Pinpoint the cell where the given text exists, returning its (x, y) midpoint coordinate. 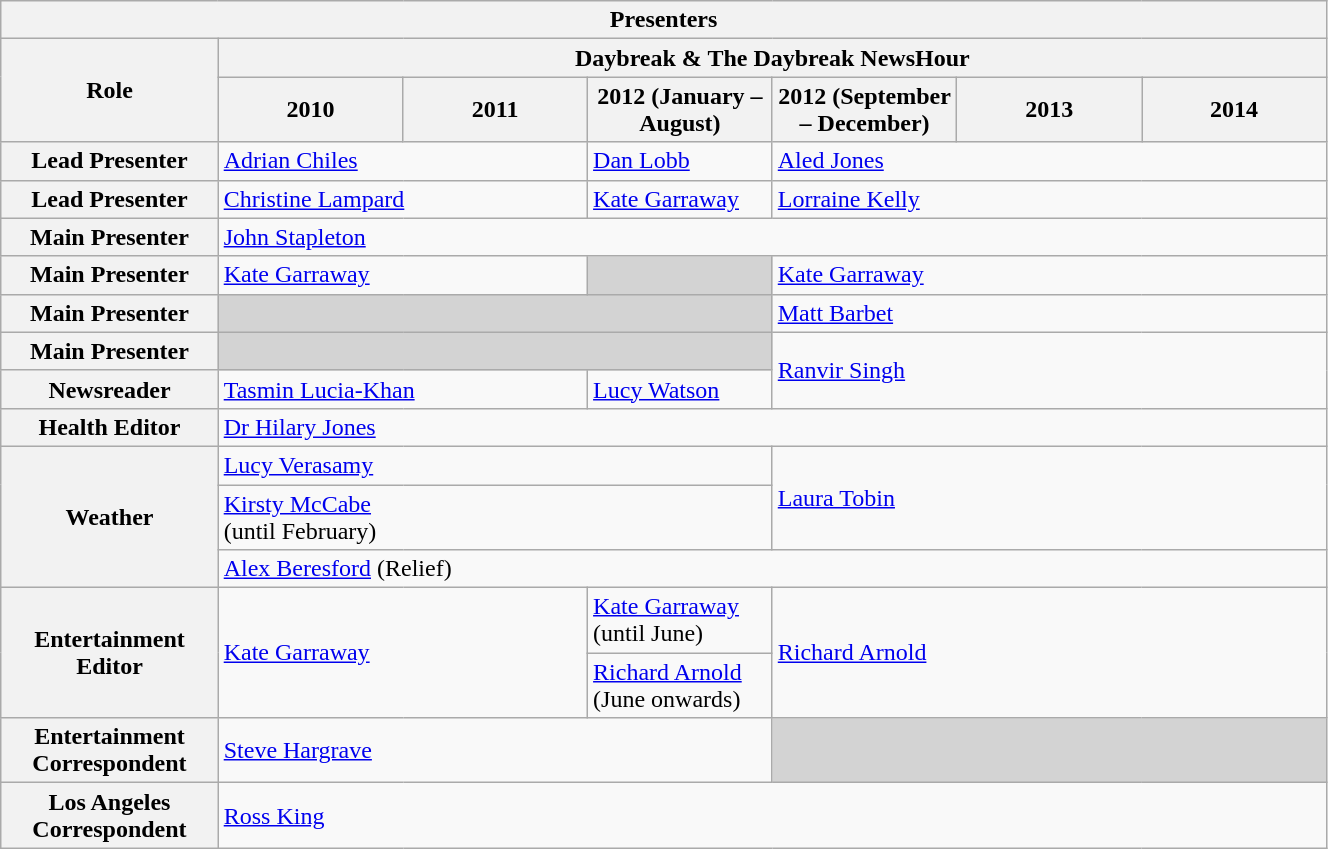
Ranvir Singh (1049, 370)
Lucy Verasamy (495, 465)
Dr Hilary Jones (772, 427)
Lucy Watson (680, 389)
Kate Garraway(until June) (680, 620)
2012 (September – December) (864, 110)
Richard Arnold(June onwards) (680, 686)
Christine Lampard (402, 199)
Adrian Chiles (402, 161)
Health Editor (110, 427)
2010 (310, 110)
Dan Lobb (680, 161)
Daybreak & The Daybreak NewsHour (772, 58)
2013 (1050, 110)
Role (110, 90)
Weather (110, 516)
2012 (January – August) (680, 110)
Entertainment Correspondent (110, 750)
Tasmin Lucia-Khan (402, 389)
2011 (496, 110)
Ross King (772, 816)
Los Angeles Correspondent (110, 816)
Presenters (664, 20)
Richard Arnold (1049, 653)
2014 (1234, 110)
Entertainment Editor (110, 653)
Laura Tobin (1049, 498)
John Stapleton (772, 237)
Aled Jones (1049, 161)
Matt Barbet (1049, 313)
Steve Hargrave (495, 750)
Kirsty McCabe(until February) (495, 516)
Alex Beresford (Relief) (772, 569)
Lorraine Kelly (1049, 199)
Newsreader (110, 389)
